Capture the cell that displays the provided text and extract its (x, y) central coordinate. 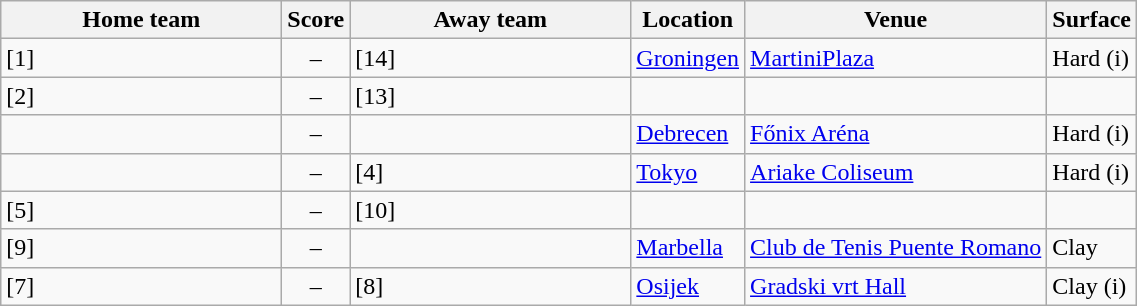
[2] (142, 96)
Clay (1092, 248)
[9] (142, 248)
[14] (490, 58)
Főnix Aréna (896, 134)
[10] (490, 210)
Location (688, 20)
Marbella (688, 248)
Tokyo (688, 172)
Clay (i) (1092, 286)
[8] (490, 286)
[13] (490, 96)
Gradski vrt Hall (896, 286)
[4] (490, 172)
Club de Tenis Puente Romano (896, 248)
[1] (142, 58)
MartiniPlaza (896, 58)
Away team (490, 20)
Venue (896, 20)
Surface (1092, 20)
Ariake Coliseum (896, 172)
Home team (142, 20)
[5] (142, 210)
Debrecen (688, 134)
Osijek (688, 286)
Score (316, 20)
[7] (142, 286)
Groningen (688, 58)
